Scan for the cell matching the given text and deliver its (X, Y) coordinate at center. 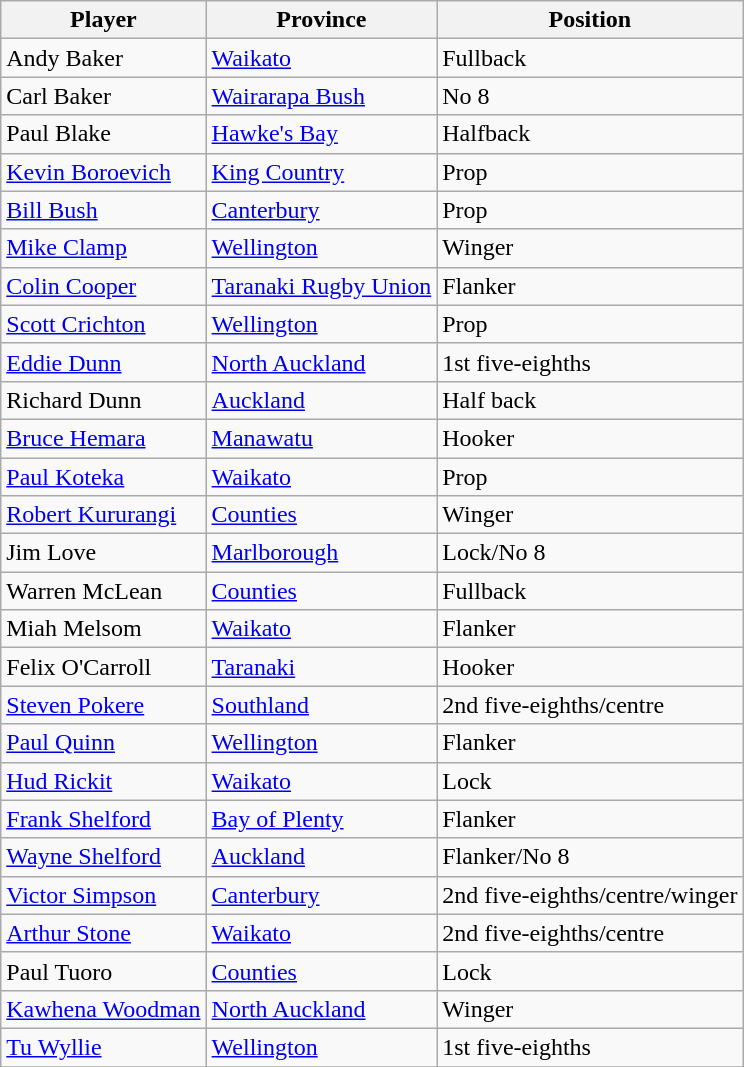
Kawhena Woodman (104, 1009)
Carl Baker (104, 96)
Hud Rickit (104, 781)
Wairarapa Bush (322, 96)
Frank Shelford (104, 819)
Mike Clamp (104, 248)
Province (322, 20)
Andy Baker (104, 58)
Bill Bush (104, 210)
Felix O'Carroll (104, 667)
Robert Kururangi (104, 515)
Jim Love (104, 553)
Warren McLean (104, 591)
Player (104, 20)
Bruce Hemara (104, 438)
Arthur Stone (104, 933)
Paul Blake (104, 134)
Steven Pokere (104, 705)
King Country (322, 172)
Colin Cooper (104, 286)
Lock/No 8 (590, 553)
Marlborough (322, 553)
Victor Simpson (104, 895)
Paul Quinn (104, 743)
Southland (322, 705)
Miah Melsom (104, 629)
Eddie Dunn (104, 362)
No 8 (590, 96)
Halfback (590, 134)
Paul Koteka (104, 477)
Bay of Plenty (322, 819)
Scott Crichton (104, 324)
2nd five-eighths/centre/winger (590, 895)
Half back (590, 400)
Tu Wyllie (104, 1047)
Hawke's Bay (322, 134)
Richard Dunn (104, 400)
Taranaki (322, 667)
Position (590, 20)
Kevin Boroevich (104, 172)
Manawatu (322, 438)
Flanker/No 8 (590, 857)
Wayne Shelford (104, 857)
Paul Tuoro (104, 971)
Taranaki Rugby Union (322, 286)
